Find where the given text appears and provide that cell's center as (X, Y) coordinate. 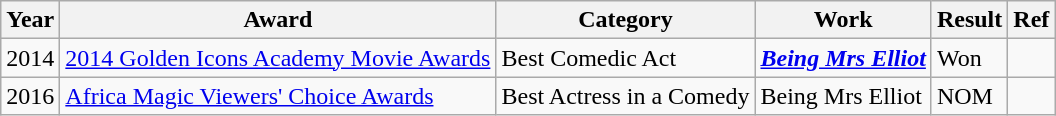
2014 (30, 58)
Award (278, 20)
Best Comedic Act (626, 58)
Best Actress in a Comedy (626, 96)
2014 Golden Icons Academy Movie Awards (278, 58)
NOM (969, 96)
Result (969, 20)
Africa Magic Viewers' Choice Awards (278, 96)
2016 (30, 96)
Category (626, 20)
Ref (1032, 20)
Year (30, 20)
Work (843, 20)
Won (969, 58)
